Extract the (x, y) coordinate from the center of the cell holding the provided text.  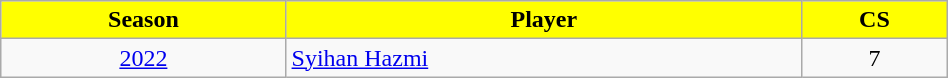
CS (875, 20)
Player (544, 20)
2022 (144, 58)
7 (875, 58)
Season (144, 20)
Syihan Hazmi (544, 58)
